Capture the cell that displays the provided text and extract its (X, Y) central coordinate. 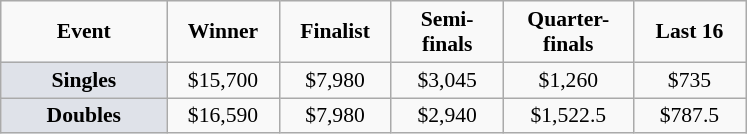
$1,260 (568, 80)
Last 16 (689, 32)
$1,522.5 (568, 116)
Semi-finals (447, 32)
$15,700 (223, 80)
$16,590 (223, 116)
$787.5 (689, 116)
Quarter-finals (568, 32)
Doubles (84, 116)
Event (84, 32)
Singles (84, 80)
$735 (689, 80)
$2,940 (447, 116)
$3,045 (447, 80)
Finalist (335, 32)
Winner (223, 32)
